Pinpoint the cell where the given text exists, returning its [X, Y] midpoint coordinate. 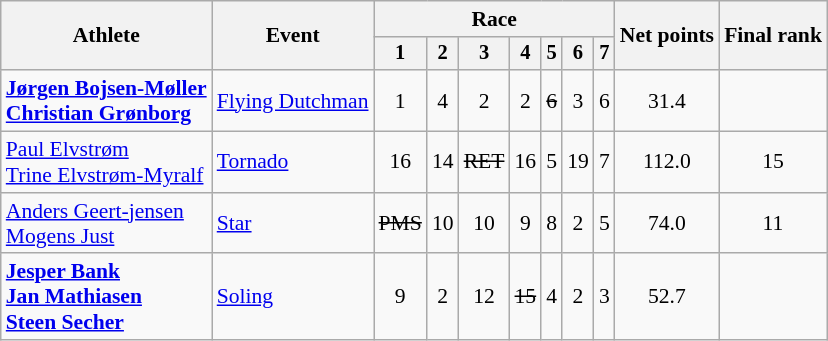
Race [494, 19]
Net points [667, 36]
Soling [293, 298]
Jesper BankJan MathiasenSteen Secher [106, 298]
RET [484, 162]
Flying Dutchman [293, 100]
Athlete [106, 36]
PMS [400, 224]
12 [484, 298]
19 [578, 162]
52.7 [667, 298]
Star [293, 224]
Anders Geert-jensenMogens Just [106, 224]
11 [773, 224]
8 [552, 224]
Final rank [773, 36]
Tornado [293, 162]
31.4 [667, 100]
14 [443, 162]
Jørgen Bojsen-MøllerChristian Grønborg [106, 100]
74.0 [667, 224]
112.0 [667, 162]
Event [293, 36]
Paul ElvstrømTrine Elvstrøm-Myralf [106, 162]
